From the cell containing the given text, extract its center point as [x, y] coordinate. 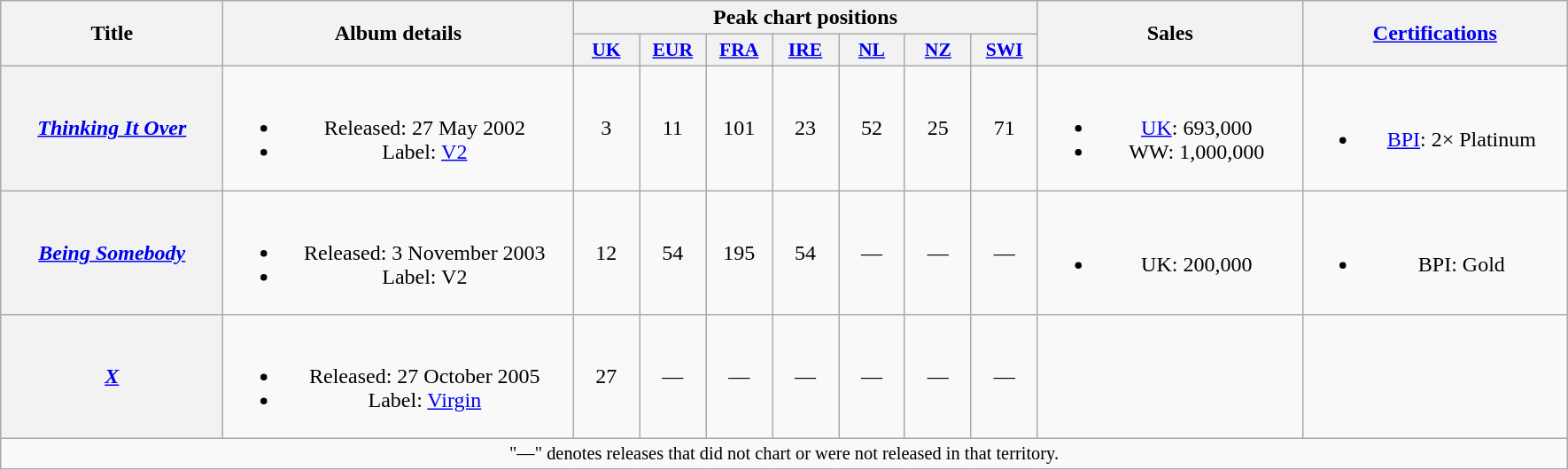
BPI: Gold [1435, 252]
Released: 3 November 2003Label: V2 [399, 252]
SWI [1005, 51]
52 [872, 128]
Being Somebody [112, 252]
71 [1005, 128]
UK: 200,000 [1169, 252]
12 [606, 252]
Title [112, 34]
NZ [937, 51]
Sales [1169, 34]
Album details [399, 34]
X [112, 377]
FRA [739, 51]
25 [937, 128]
Certifications [1435, 34]
11 [673, 128]
3 [606, 128]
27 [606, 377]
101 [739, 128]
EUR [673, 51]
Thinking It Over [112, 128]
23 [806, 128]
IRE [806, 51]
"—" denotes releases that did not chart or were not released in that territory. [785, 454]
NL [872, 51]
Released: 27 October 2005Label: Virgin [399, 377]
195 [739, 252]
Released: 27 May 2002Label: V2 [399, 128]
UK [606, 51]
UK: 693,000WW: 1,000,000 [1169, 128]
BPI: 2× Platinum [1435, 128]
Peak chart positions [805, 18]
